Output the (x, y) coordinate of the center of the cell containing the given text.  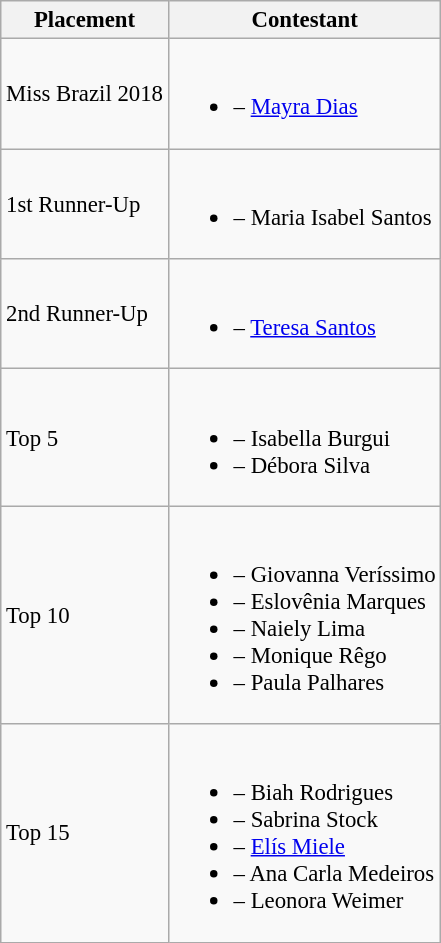
– Teresa Santos (304, 314)
2nd Runner-Up (85, 314)
– Mayra Dias (304, 94)
Top 15 (85, 833)
1st Runner-Up (85, 204)
– Isabella Burgui – Débora Silva (304, 438)
Placement (85, 20)
– Maria Isabel Santos (304, 204)
Top 10 (85, 615)
Top 5 (85, 438)
– Biah Rodrigues – Sabrina Stock – Elís Miele – Ana Carla Medeiros – Leonora Weimer (304, 833)
Contestant (304, 20)
Miss Brazil 2018 (85, 94)
– Giovanna Veríssimo – Eslovênia Marques – Naiely Lima – Monique Rêgo – Paula Palhares (304, 615)
